Search for the cell housing the specified text and yield its [x, y] center coordinate. 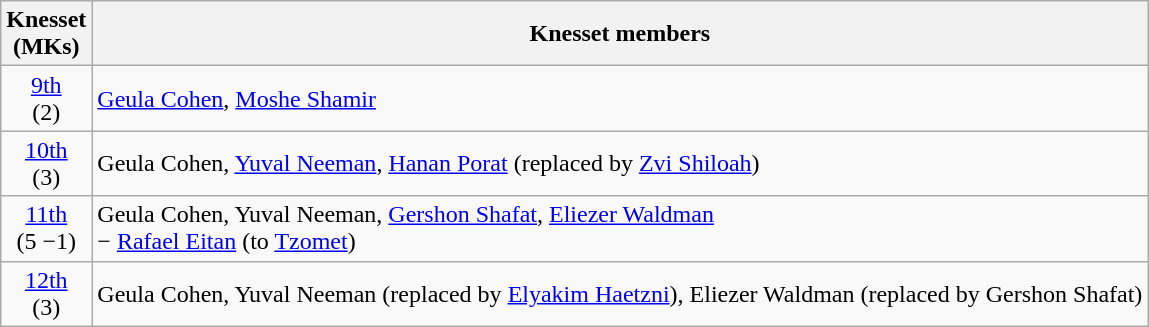
Knesset(MKs) [46, 34]
11th(5 −1) [46, 228]
12th(3) [46, 294]
9th(2) [46, 98]
Geula Cohen, Yuval Neeman, Gershon Shafat, Eliezer Waldman− Rafael Eitan (to Tzomet) [620, 228]
Geula Cohen, Yuval Neeman, Hanan Porat (replaced by Zvi Shiloah) [620, 164]
Geula Cohen, Yuval Neeman (replaced by Elyakim Haetzni), Eliezer Waldman (replaced by Gershon Shafat) [620, 294]
Geula Cohen, Moshe Shamir [620, 98]
10th(3) [46, 164]
Knesset members [620, 34]
